Determine the [X, Y] coordinate at the center of the cell enclosing the given text.  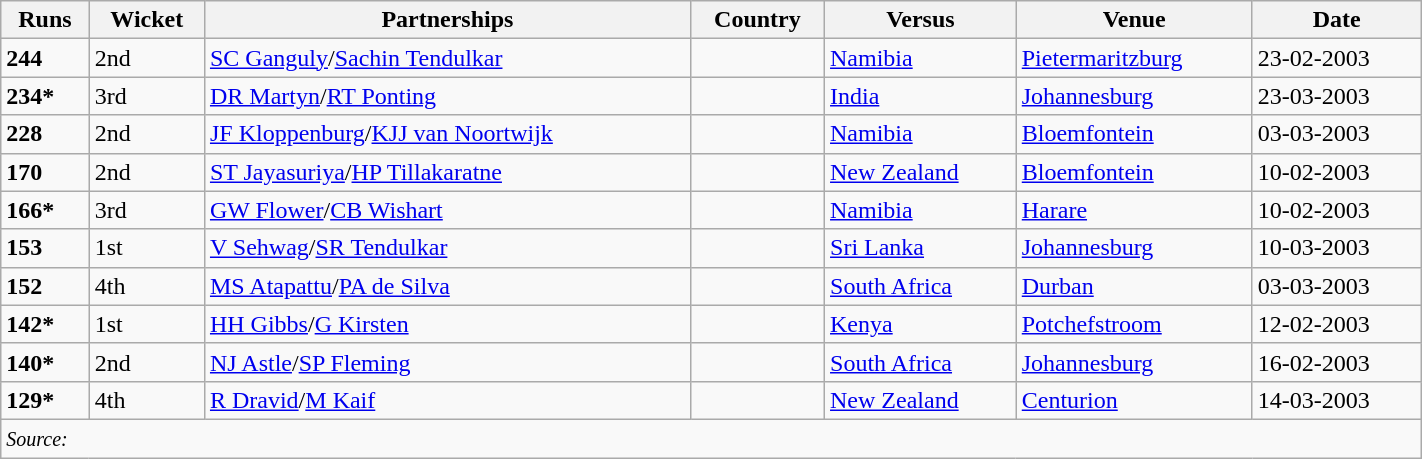
23-02-2003 [1336, 58]
JF Kloppenburg/KJJ van Noortwijk [447, 134]
244 [45, 58]
Wicket [146, 20]
142* [45, 324]
Pietermaritzburg [1134, 58]
234* [45, 96]
170 [45, 172]
Versus [921, 20]
R Dravid/M Kaif [447, 400]
Sri Lanka [921, 248]
India [921, 96]
228 [45, 134]
16-02-2003 [1336, 362]
V Sehwag/SR Tendulkar [447, 248]
Source: [711, 438]
DR Martyn/RT Ponting [447, 96]
23-03-2003 [1336, 96]
Partnerships [447, 20]
12-02-2003 [1336, 324]
129* [45, 400]
Potchefstroom [1134, 324]
MS Atapattu/PA de Silva [447, 286]
GW Flower/CB Wishart [447, 210]
SC Ganguly/Sachin Tendulkar [447, 58]
Centurion [1134, 400]
ST Jayasuriya/HP Tillakaratne [447, 172]
Country [757, 20]
Venue [1134, 20]
14-03-2003 [1336, 400]
NJ Astle/SP Fleming [447, 362]
Kenya [921, 324]
Harare [1134, 210]
Runs [45, 20]
HH Gibbs/G Kirsten [447, 324]
140* [45, 362]
Date [1336, 20]
10-03-2003 [1336, 248]
Durban [1134, 286]
166* [45, 210]
153 [45, 248]
152 [45, 286]
